Locate the cell with the specified text and output its (x, y) center coordinate. 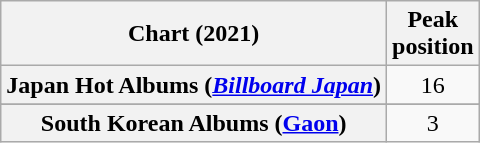
16 (433, 85)
Peakposition (433, 34)
Chart (2021) (194, 34)
Japan Hot Albums (Billboard Japan) (194, 85)
South Korean Albums (Gaon) (194, 123)
3 (433, 123)
